Locate the cell with the specified text and output its [X, Y] center coordinate. 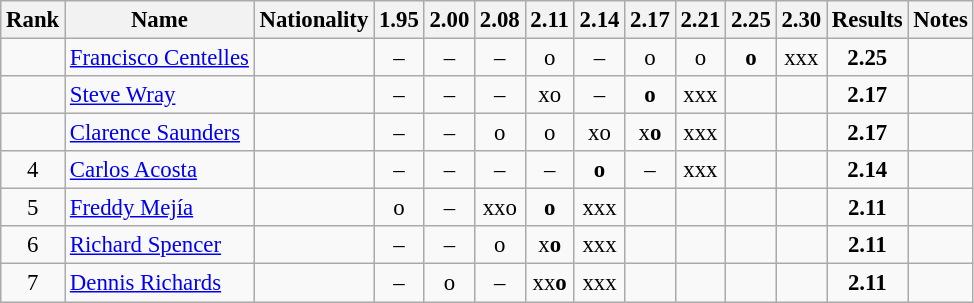
2.00 [449, 20]
Nationality [314, 20]
Richard Spencer [160, 245]
6 [33, 245]
Freddy Mejía [160, 208]
Rank [33, 20]
Steve Wray [160, 95]
Clarence Saunders [160, 133]
2.21 [700, 20]
5 [33, 208]
1.95 [399, 20]
Francisco Centelles [160, 58]
Results [868, 20]
Name [160, 20]
Notes [940, 20]
Carlos Acosta [160, 170]
2.30 [801, 20]
2.08 [500, 20]
Dennis Richards [160, 283]
7 [33, 283]
4 [33, 170]
